Search for the cell housing the specified text and yield its [x, y] center coordinate. 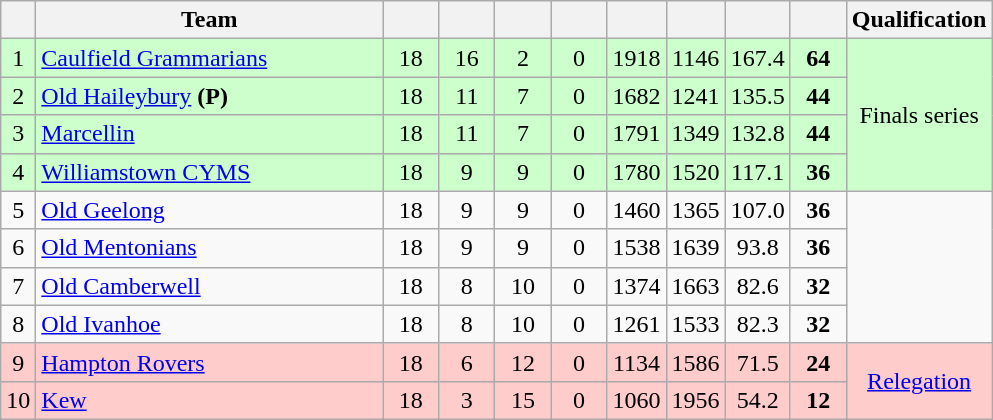
Caulfield Grammarians [210, 58]
1241 [696, 96]
1538 [636, 248]
167.4 [758, 58]
1791 [636, 134]
1060 [636, 400]
71.5 [758, 362]
24 [818, 362]
4 [18, 172]
15 [523, 400]
1261 [636, 324]
Team [210, 20]
1374 [636, 286]
1349 [696, 134]
16 [467, 58]
1365 [696, 210]
1146 [696, 58]
Relegation [919, 381]
Old Geelong [210, 210]
1520 [696, 172]
54.2 [758, 400]
82.3 [758, 324]
1918 [636, 58]
1682 [636, 96]
Qualification [919, 20]
1639 [696, 248]
64 [818, 58]
107.0 [758, 210]
Old Haileybury (P) [210, 96]
93.8 [758, 248]
1780 [636, 172]
1663 [696, 286]
Williamstown CYMS [210, 172]
Old Ivanhoe [210, 324]
117.1 [758, 172]
Old Camberwell [210, 286]
132.8 [758, 134]
1 [18, 58]
Hampton Rovers [210, 362]
82.6 [758, 286]
1586 [696, 362]
5 [18, 210]
Kew [210, 400]
1533 [696, 324]
Finals series [919, 115]
1134 [636, 362]
Marcellin [210, 134]
1956 [696, 400]
1460 [636, 210]
135.5 [758, 96]
Old Mentonians [210, 248]
